From the cell containing the given text, extract its center point as (x, y) coordinate. 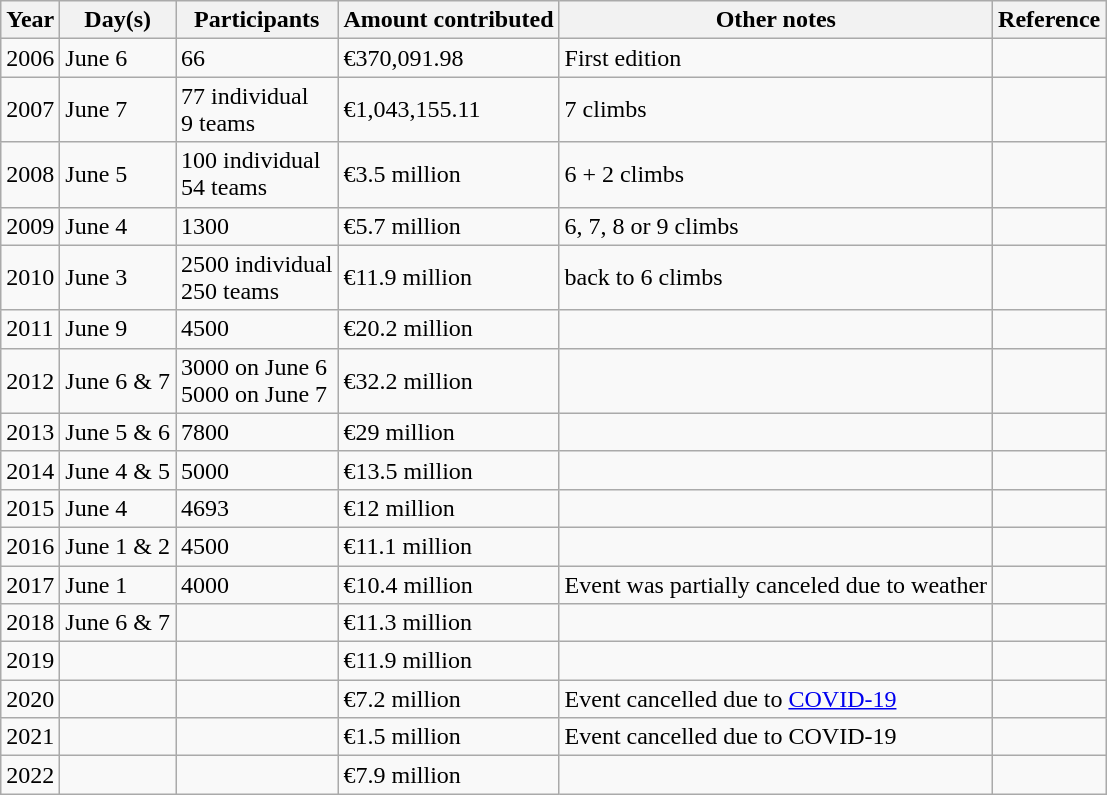
2022 (30, 775)
2016 (30, 546)
€1.5 million (448, 737)
2009 (30, 226)
7 climbs (776, 110)
Participants (257, 20)
€13.5 million (448, 470)
2010 (30, 278)
€11.1 million (448, 546)
€1,043,155.11 (448, 110)
2006 (30, 58)
June 5 (118, 174)
Reference (1050, 20)
June 1 & 2 (118, 546)
June 5 & 6 (118, 432)
2500 individual250 teams (257, 278)
2015 (30, 508)
100 individual54 teams (257, 174)
Other notes (776, 20)
€7.9 million (448, 775)
€29 million (448, 432)
2012 (30, 380)
2020 (30, 699)
€32.2 million (448, 380)
€20.2 million (448, 329)
June 1 (118, 585)
€12 million (448, 508)
Year (30, 20)
5000 (257, 470)
7800 (257, 432)
Event was partially canceled due to weather (776, 585)
back to 6 climbs (776, 278)
2021 (30, 737)
6, 7, 8 or 9 climbs (776, 226)
June 6 (118, 58)
2018 (30, 623)
1300 (257, 226)
6 + 2 climbs (776, 174)
2014 (30, 470)
2008 (30, 174)
Day(s) (118, 20)
First edition (776, 58)
June 9 (118, 329)
€5.7 million (448, 226)
4000 (257, 585)
66 (257, 58)
3000 on June 65000 on June 7 (257, 380)
2007 (30, 110)
€10.4 million (448, 585)
77 individual9 teams (257, 110)
2011 (30, 329)
Amount contributed (448, 20)
2017 (30, 585)
4693 (257, 508)
€7.2 million (448, 699)
€3.5 million (448, 174)
June 4 & 5 (118, 470)
June 3 (118, 278)
€11.3 million (448, 623)
€370,091.98 (448, 58)
June 7 (118, 110)
2019 (30, 661)
2013 (30, 432)
